Scan for the cell matching the given text and deliver its [x, y] coordinate at center. 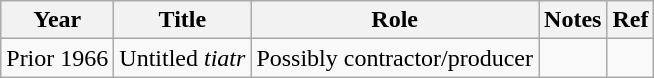
Notes [573, 20]
Untitled tiatr [182, 58]
Ref [630, 20]
Role [395, 20]
Possibly contractor/producer [395, 58]
Year [58, 20]
Title [182, 20]
Prior 1966 [58, 58]
